Extract the [x, y] coordinate from the center of the cell holding the provided text.  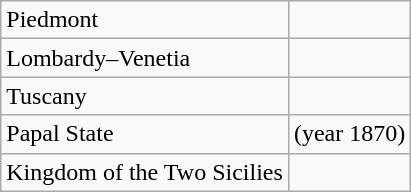
Kingdom of the Two Sicilies [145, 172]
Papal State [145, 134]
Lombardy–Venetia [145, 58]
Piedmont [145, 20]
Tuscany [145, 96]
(year 1870) [349, 134]
